From the cell containing the given text, extract its center point as [x, y] coordinate. 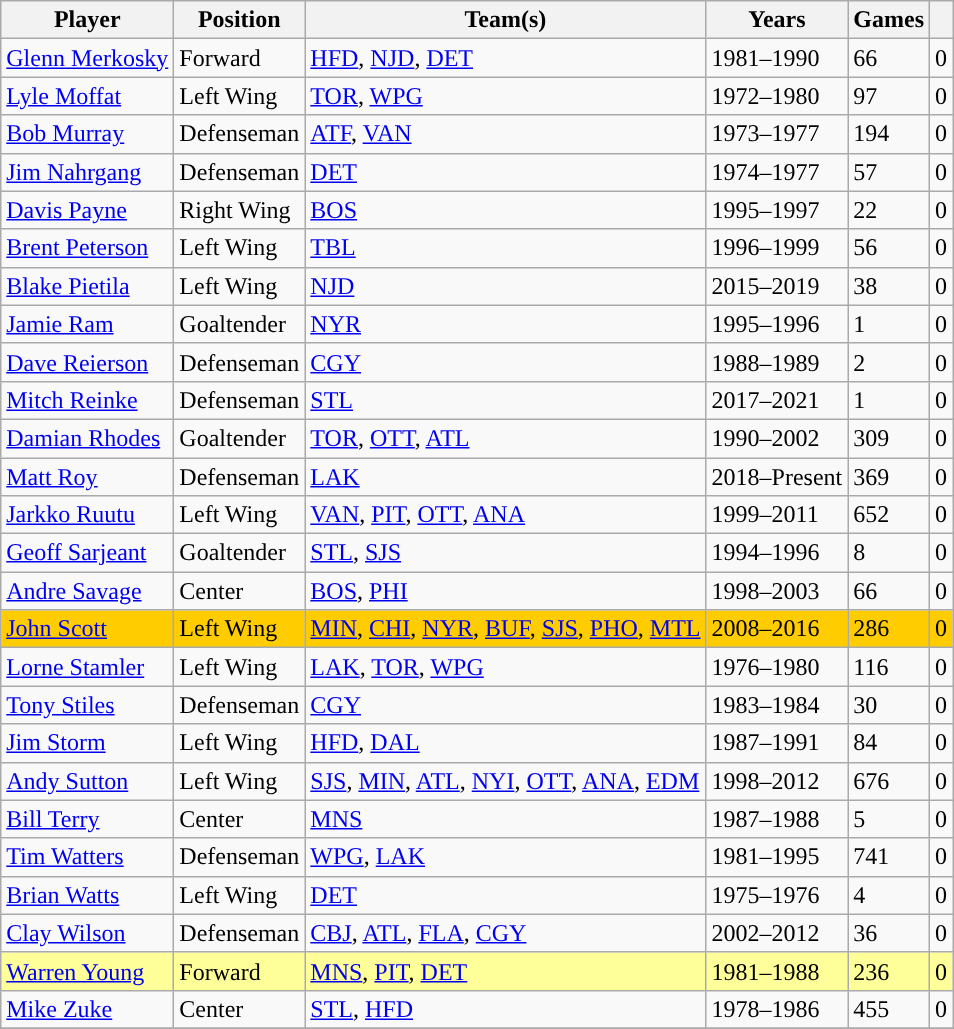
1998–2003 [777, 591]
Brent Peterson [88, 248]
MIN, CHI, NYR, BUF, SJS, PHO, MTL [506, 629]
NYR [506, 324]
286 [889, 629]
MNS [506, 819]
1972–1980 [777, 96]
Tony Stiles [88, 705]
Right Wing [240, 210]
84 [889, 743]
1987–1988 [777, 819]
2008–2016 [777, 629]
HFD, DAL [506, 743]
MNS, PIT, DET [506, 971]
1987–1991 [777, 743]
652 [889, 515]
NJD [506, 286]
STL [506, 400]
LAK [506, 477]
STL, HFD [506, 1009]
Damian Rhodes [88, 438]
1981–1990 [777, 58]
8 [889, 553]
1981–1995 [777, 857]
56 [889, 248]
Andy Sutton [88, 781]
1995–1996 [777, 324]
HFD, NJD, DET [506, 58]
1995–1997 [777, 210]
Davis Payne [88, 210]
Bill Terry [88, 819]
STL, SJS [506, 553]
ATF, VAN [506, 134]
676 [889, 781]
2 [889, 362]
Geoff Sarjeant [88, 553]
1975–1976 [777, 895]
22 [889, 210]
Andre Savage [88, 591]
Matt Roy [88, 477]
TBL [506, 248]
2002–2012 [777, 933]
Tim Watters [88, 857]
4 [889, 895]
1973–1977 [777, 134]
LAK, TOR, WPG [506, 667]
John Scott [88, 629]
Jim Storm [88, 743]
Team(s) [506, 20]
1999–2011 [777, 515]
Player [88, 20]
1974–1977 [777, 172]
Dave Reierson [88, 362]
57 [889, 172]
VAN, PIT, OTT, ANA [506, 515]
309 [889, 438]
SJS, MIN, ATL, NYI, OTT, ANA, EDM [506, 781]
1988–1989 [777, 362]
97 [889, 96]
36 [889, 933]
Clay Wilson [88, 933]
38 [889, 286]
Lyle Moffat [88, 96]
1978–1986 [777, 1009]
Jamie Ram [88, 324]
Jim Nahrgang [88, 172]
WPG, LAK [506, 857]
Bob Murray [88, 134]
BOS [506, 210]
1998–2012 [777, 781]
BOS, PHI [506, 591]
2018–Present [777, 477]
1976–1980 [777, 667]
Lorne Stamler [88, 667]
741 [889, 857]
1994–1996 [777, 553]
TOR, WPG [506, 96]
5 [889, 819]
Games [889, 20]
2015–2019 [777, 286]
1981–1988 [777, 971]
Jarkko Ruutu [88, 515]
Warren Young [88, 971]
Mitch Reinke [88, 400]
369 [889, 477]
Mike Zuke [88, 1009]
Blake Pietila [88, 286]
Glenn Merkosky [88, 58]
30 [889, 705]
1996–1999 [777, 248]
Years [777, 20]
1983–1984 [777, 705]
194 [889, 134]
2017–2021 [777, 400]
116 [889, 667]
236 [889, 971]
Position [240, 20]
455 [889, 1009]
CBJ, ATL, FLA, CGY [506, 933]
Brian Watts [88, 895]
1990–2002 [777, 438]
TOR, OTT, ATL [506, 438]
